Locate the cell with the specified text and output its [X, Y] center coordinate. 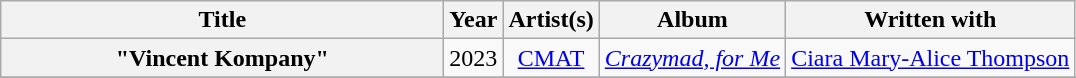
"Vincent Kompany" [222, 58]
Year [474, 20]
Title [222, 20]
CMAT [551, 58]
Ciara Mary-Alice Thompson [930, 58]
2023 [474, 58]
Written with [930, 20]
Album [692, 20]
Crazymad, for Me [692, 58]
Artist(s) [551, 20]
